Identify which cell holds the provided text, then report its (x, y) central coordinate. 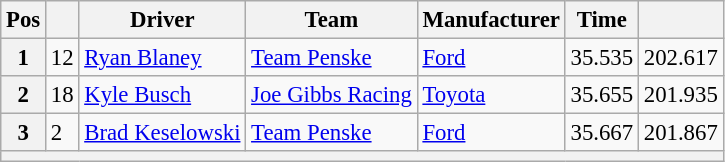
35.535 (602, 58)
Time (602, 20)
18 (62, 95)
Brad Keselowski (162, 133)
Kyle Busch (162, 95)
Team (332, 20)
1 (24, 58)
201.935 (680, 95)
12 (62, 58)
35.655 (602, 95)
Toyota (491, 95)
201.867 (680, 133)
3 (24, 133)
202.617 (680, 58)
Driver (162, 20)
Ryan Blaney (162, 58)
Joe Gibbs Racing (332, 95)
Pos (24, 20)
35.667 (602, 133)
Manufacturer (491, 20)
